Scan for the cell matching the given text and deliver its [X, Y] coordinate at center. 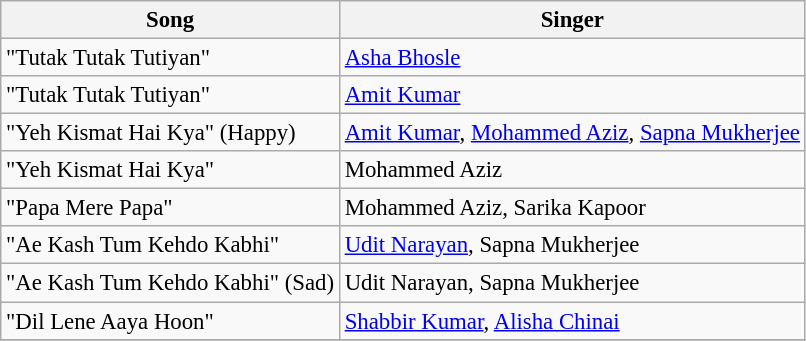
"Ae Kash Tum Kehdo Kabhi" [170, 245]
"Dil Lene Aaya Hoon" [170, 321]
Mohammed Aziz, Sarika Kapoor [572, 208]
Shabbir Kumar, Alisha Chinai [572, 321]
"Ae Kash Tum Kehdo Kabhi" (Sad) [170, 283]
"Yeh Kismat Hai Kya" (Happy) [170, 133]
"Papa Mere Papa" [170, 208]
Amit Kumar [572, 95]
Amit Kumar, Mohammed Aziz, Sapna Mukherjee [572, 133]
"Yeh Kismat Hai Kya" [170, 170]
Mohammed Aziz [572, 170]
Singer [572, 20]
Asha Bhosle [572, 58]
Song [170, 20]
